Capture the cell that displays the provided text and extract its [x, y] central coordinate. 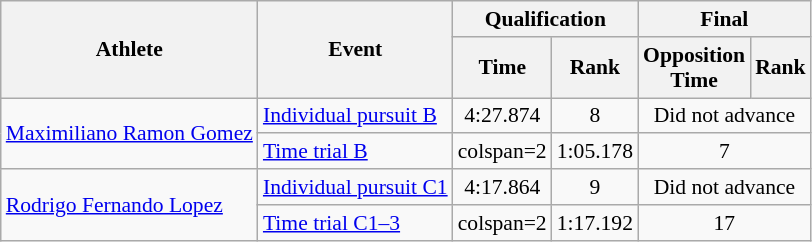
Time [502, 68]
4:17.864 [502, 187]
1:17.192 [595, 223]
4:27.874 [502, 116]
Maximiliano Ramon Gomez [130, 134]
Athlete [130, 50]
9 [595, 187]
Final [724, 19]
Time trial B [356, 152]
7 [724, 152]
Qualification [546, 19]
8 [595, 116]
Individual pursuit C1 [356, 187]
17 [724, 223]
1:05.178 [595, 152]
OppositionTime [694, 68]
Individual pursuit B [356, 116]
Time trial C1–3 [356, 223]
Rodrigo Fernando Lopez [130, 204]
Event [356, 50]
